Return [X, Y] of the center of cell containing provided text 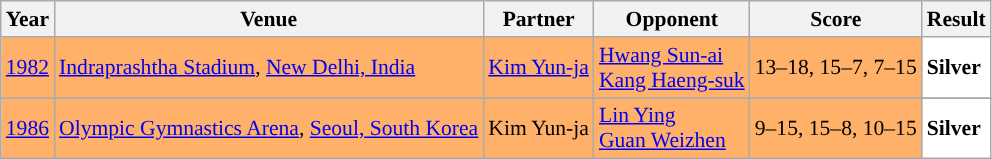
9–15, 15–8, 10–15 [836, 128]
Indraprashtha Stadium, New Delhi, India [268, 68]
Score [836, 19]
Result [956, 19]
13–18, 15–7, 7–15 [836, 68]
Opponent [672, 19]
1986 [28, 128]
Hwang Sun-ai Kang Haeng-suk [672, 68]
1982 [28, 68]
Partner [538, 19]
Year [28, 19]
Olympic Gymnastics Arena, Seoul, South Korea [268, 128]
Lin Ying Guan Weizhen [672, 128]
Venue [268, 19]
